Detect which cell encompasses the target text, then output its (x, y) center coordinate. 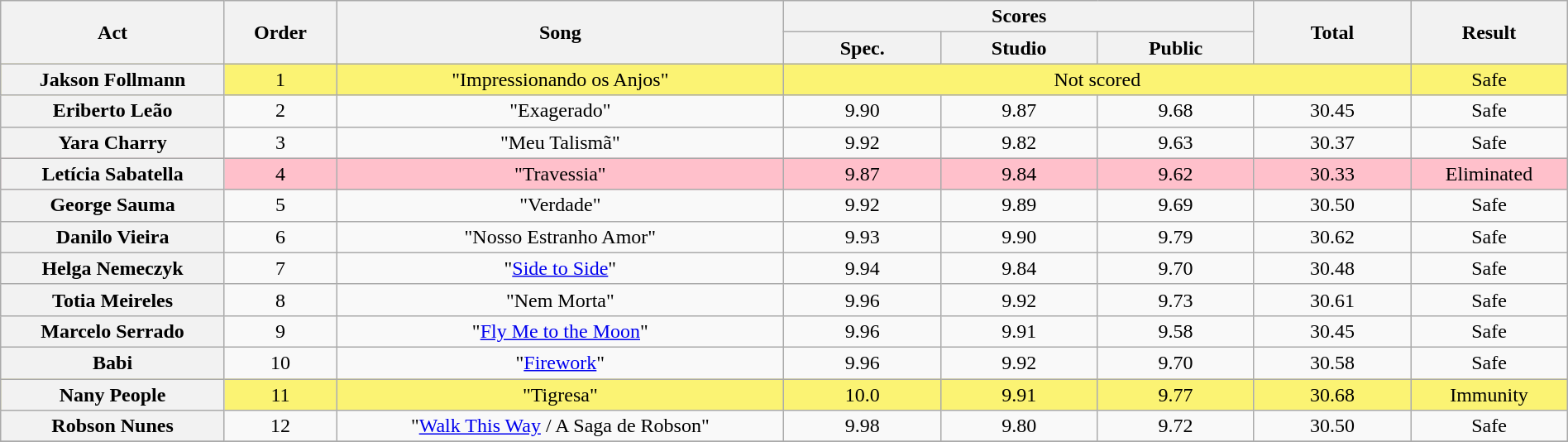
9.63 (1176, 142)
1 (280, 79)
Yara Charry (112, 142)
9.80 (1019, 426)
Helga Nemeczyk (112, 268)
30.33 (1331, 174)
George Sauma (112, 205)
Letícia Sabatella (112, 174)
9 (280, 331)
"Fly Me to the Moon" (561, 331)
6 (280, 237)
Robson Nunes (112, 426)
2 (280, 111)
9.82 (1019, 142)
"Verdade" (561, 205)
9.62 (1176, 174)
9.72 (1176, 426)
Eliminated (1489, 174)
Spec. (862, 48)
9.79 (1176, 237)
30.68 (1331, 395)
9.89 (1019, 205)
30.58 (1331, 363)
Result (1489, 32)
9.68 (1176, 111)
"Walk This Way / A Saga de Robson" (561, 426)
"Nosso Estranho Amor" (561, 237)
Studio (1019, 48)
Nany People (112, 395)
9.93 (862, 237)
8 (280, 300)
"Meu Talismã" (561, 142)
9.77 (1176, 395)
12 (280, 426)
"Impressionando os Anjos" (561, 79)
"Firework" (561, 363)
10 (280, 363)
Marcelo Serrado (112, 331)
"Exagerado" (561, 111)
"Nem Morta" (561, 300)
3 (280, 142)
9.98 (862, 426)
9.94 (862, 268)
30.61 (1331, 300)
9.69 (1176, 205)
30.48 (1331, 268)
Song (561, 32)
5 (280, 205)
9.58 (1176, 331)
Act (112, 32)
11 (280, 395)
Eriberto Leão (112, 111)
Scores (1019, 17)
Jakson Follmann (112, 79)
Order (280, 32)
Public (1176, 48)
30.37 (1331, 142)
Not scored (1097, 79)
Total (1331, 32)
4 (280, 174)
"Tigresa" (561, 395)
9.73 (1176, 300)
10.0 (862, 395)
Totia Meireles (112, 300)
Immunity (1489, 395)
7 (280, 268)
"Side to Side" (561, 268)
Babi (112, 363)
"Travessia" (561, 174)
30.62 (1331, 237)
Danilo Vieira (112, 237)
